Capture the cell that displays the provided text and extract its [X, Y] central coordinate. 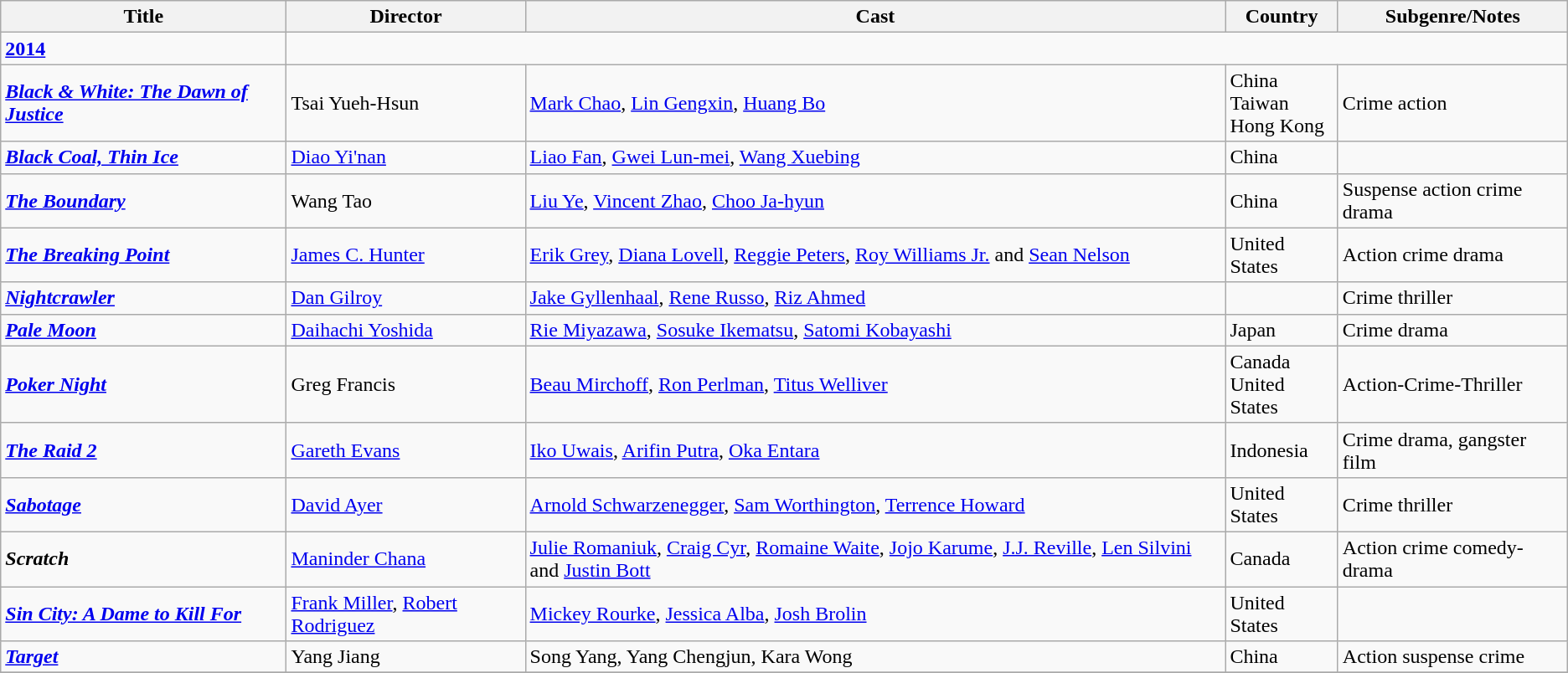
Black Coal, Thin Ice [144, 157]
Indonesia [1282, 450]
Song Yang, Yang Chengjun, Kara Wong [875, 657]
Iko Uwais, Arifin Putra, Oka Entara [875, 450]
Poker Night [144, 384]
Liao Fan, Gwei Lun-mei, Wang Xuebing [875, 157]
Yang Jiang [405, 657]
Crime drama [1452, 330]
Greg Francis [405, 384]
Wang Tao [405, 201]
Erik Grey, Diana Lovell, Reggie Peters, Roy Williams Jr. and Sean Nelson [875, 254]
James C. Hunter [405, 254]
Crime action [1452, 103]
Beau Mirchoff, Ron Perlman, Titus Welliver [875, 384]
ChinaTaiwanHong Kong [1282, 103]
Julie Romaniuk, Craig Cyr, Romaine Waite, Jojo Karume, J.J. Reville, Len Silvini and Justin Bott [875, 559]
Black & White: The Dawn of Justice [144, 103]
Mark Chao, Lin Gengxin, Huang Bo [875, 103]
Sabotage [144, 504]
Action-Crime-Thriller [1452, 384]
Sin City: A Dame to Kill For [144, 613]
CanadaUnited States [1282, 384]
Rie Miyazawa, Sosuke Ikematsu, Satomi Kobayashi [875, 330]
Daihachi Yoshida [405, 330]
David Ayer [405, 504]
Liu Ye, Vincent Zhao, Choo Ja-hyun [875, 201]
Arnold Schwarzenegger, Sam Worthington, Terrence Howard [875, 504]
2014 [144, 49]
The Breaking Point [144, 254]
Country [1282, 17]
Gareth Evans [405, 450]
The Boundary [144, 201]
Nightcrawler [144, 298]
Diao Yi'nan [405, 157]
The Raid 2 [144, 450]
Cast [875, 17]
Dan Gilroy [405, 298]
Maninder Chana [405, 559]
Tsai Yueh-Hsun [405, 103]
Suspense action crime drama [1452, 201]
Director [405, 17]
Action crime drama [1452, 254]
Pale Moon [144, 330]
Mickey Rourke, Jessica Alba, Josh Brolin [875, 613]
Title [144, 17]
Action suspense crime [1452, 657]
Japan [1282, 330]
Jake Gyllenhaal, Rene Russo, Riz Ahmed [875, 298]
Canada [1282, 559]
Frank Miller, Robert Rodriguez [405, 613]
Subgenre/Notes [1452, 17]
Action crime comedy-drama [1452, 559]
Crime drama, gangster film [1452, 450]
Scratch [144, 559]
Target [144, 657]
